Output the [X, Y] coordinate of the center of the cell containing the given text.  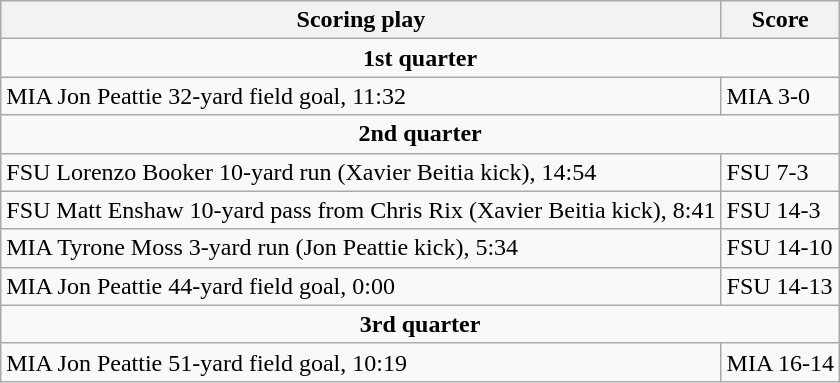
MIA 16-14 [780, 362]
Score [780, 20]
MIA Jon Peattie 32-yard field goal, 11:32 [361, 96]
1st quarter [420, 58]
MIA 3-0 [780, 96]
FSU Lorenzo Booker 10-yard run (Xavier Beitia kick), 14:54 [361, 172]
2nd quarter [420, 134]
MIA Jon Peattie 51-yard field goal, 10:19 [361, 362]
FSU 14-13 [780, 286]
3rd quarter [420, 324]
MIA Tyrone Moss 3-yard run (Jon Peattie kick), 5:34 [361, 248]
FSU 7-3 [780, 172]
FSU 14-10 [780, 248]
MIA Jon Peattie 44-yard field goal, 0:00 [361, 286]
FSU Matt Enshaw 10-yard pass from Chris Rix (Xavier Beitia kick), 8:41 [361, 210]
FSU 14-3 [780, 210]
Scoring play [361, 20]
